Return the [x, y] coordinate for the center point of the cell that contains the specified text.  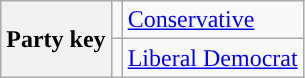
Party key [56, 39]
Conservative [212, 20]
Liberal Democrat [212, 58]
